Output the [x, y] coordinate of the center of the cell containing the given text.  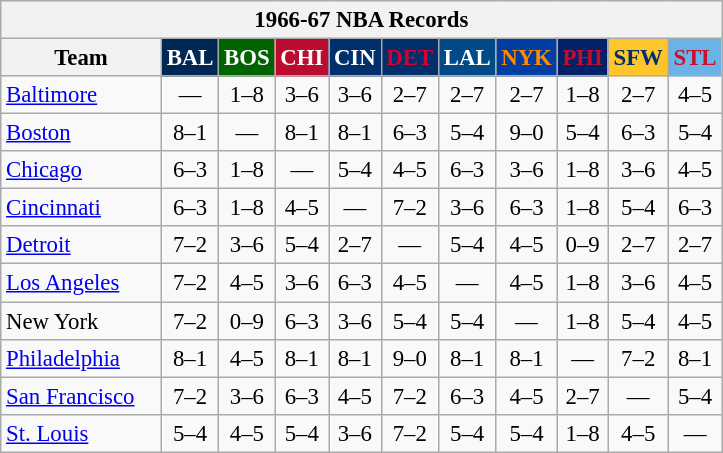
LAL [466, 58]
1966-67 NBA Records [362, 20]
New York [82, 321]
Detroit [82, 245]
BOS [247, 58]
DET [410, 58]
CIN [355, 58]
BAL [190, 58]
Cincinnati [82, 208]
San Francisco [82, 396]
Team [82, 58]
SFW [638, 58]
Boston [82, 133]
PHI [582, 58]
Chicago [82, 170]
Philadelphia [82, 358]
NYK [526, 58]
Baltimore [82, 95]
St. Louis [82, 433]
CHI [302, 58]
STL [695, 58]
Los Angeles [82, 283]
